From the cell containing the given text, extract its center point as [x, y] coordinate. 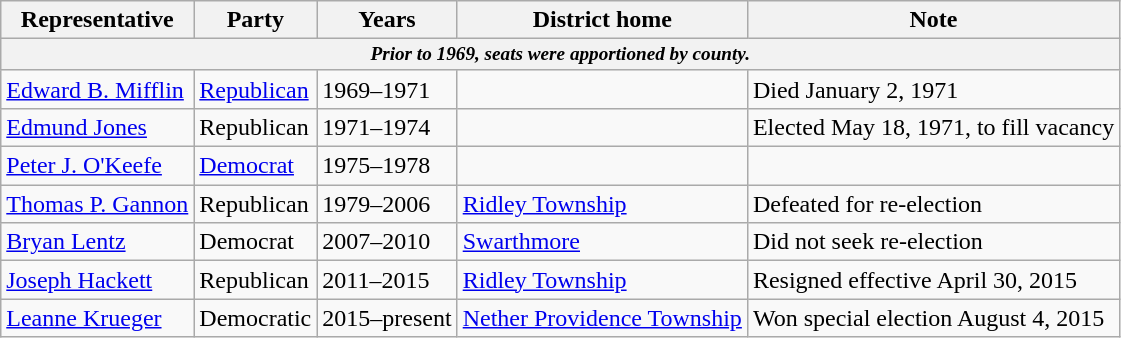
Prior to 1969, seats were apportioned by county. [560, 55]
Swarthmore [602, 242]
Nether Providence Township [602, 318]
Did not seek re-election [933, 242]
Resigned effective April 30, 2015 [933, 280]
2015–present [387, 318]
Peter J. O'Keefe [98, 166]
Party [256, 20]
District home [602, 20]
Joseph Hackett [98, 280]
Elected May 18, 1971, to fill vacancy [933, 128]
Leanne Krueger [98, 318]
Edward B. Mifflin [98, 89]
Bryan Lentz [98, 242]
1969–1971 [387, 89]
Note [933, 20]
1971–1974 [387, 128]
Representative [98, 20]
1979–2006 [387, 204]
2011–2015 [387, 280]
Years [387, 20]
Democratic [256, 318]
Thomas P. Gannon [98, 204]
Defeated for re-election [933, 204]
1975–1978 [387, 166]
Won special election August 4, 2015 [933, 318]
Died January 2, 1971 [933, 89]
Edmund Jones [98, 128]
2007–2010 [387, 242]
